Determine the (X, Y) coordinate at the center of the cell enclosing the given text.  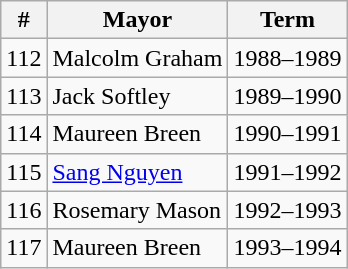
112 (24, 58)
Jack Softley (138, 96)
1992–1993 (288, 210)
114 (24, 134)
117 (24, 248)
Rosemary Mason (138, 210)
1991–1992 (288, 172)
1989–1990 (288, 96)
Sang Nguyen (138, 172)
Mayor (138, 20)
115 (24, 172)
Malcolm Graham (138, 58)
1988–1989 (288, 58)
Term (288, 20)
116 (24, 210)
# (24, 20)
1990–1991 (288, 134)
1993–1994 (288, 248)
113 (24, 96)
